Pinpoint the cell where the given text exists, returning its [x, y] midpoint coordinate. 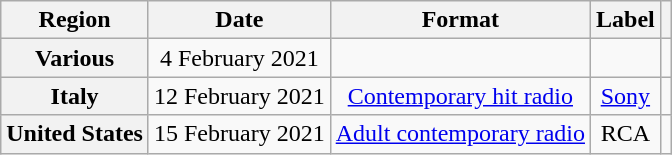
Sony [626, 96]
United States [75, 134]
RCA [626, 134]
Region [75, 20]
Contemporary hit radio [460, 96]
Adult contemporary radio [460, 134]
4 February 2021 [239, 58]
Italy [75, 96]
Label [626, 20]
Format [460, 20]
Date [239, 20]
Various [75, 58]
12 February 2021 [239, 96]
15 February 2021 [239, 134]
